Scan for the cell matching the given text and deliver its [X, Y] coordinate at center. 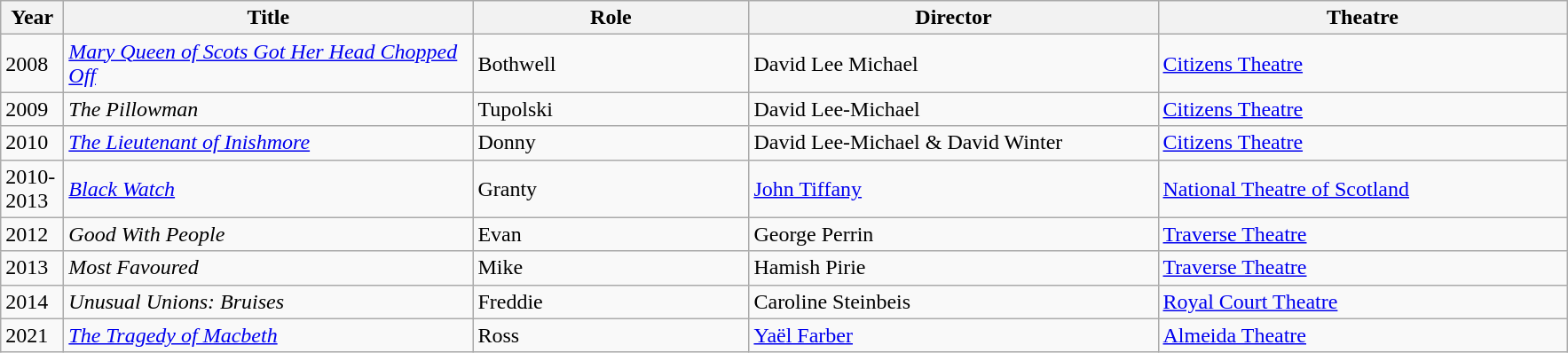
2010- 2013 [32, 188]
Title [268, 18]
2009 [32, 109]
Tupolski [611, 109]
David Lee Michael [953, 64]
Caroline Steinbeis [953, 302]
David Lee-Michael [953, 109]
The Pillowman [268, 109]
Almeida Theatre [1363, 335]
The Tragedy of Macbeth [268, 335]
Evan [611, 234]
National Theatre of Scotland [1363, 188]
Role [611, 18]
Good With People [268, 234]
2010 [32, 143]
Black Watch [268, 188]
Yaël Farber [953, 335]
Director [953, 18]
John Tiffany [953, 188]
The Lieutenant of Inishmore [268, 143]
2008 [32, 64]
Year [32, 18]
Theatre [1363, 18]
2014 [32, 302]
Hamish Pirie [953, 268]
Bothwell [611, 64]
Royal Court Theatre [1363, 302]
Ross [611, 335]
Granty [611, 188]
Mary Queen of Scots Got Her Head Chopped Off [268, 64]
2021 [32, 335]
2013 [32, 268]
David Lee-Michael & David Winter [953, 143]
Freddie [611, 302]
Most Favoured [268, 268]
Unusual Unions: Bruises [268, 302]
Mike [611, 268]
George Perrin [953, 234]
2012 [32, 234]
Donny [611, 143]
